Scan for the cell matching the given text and deliver its (x, y) coordinate at center. 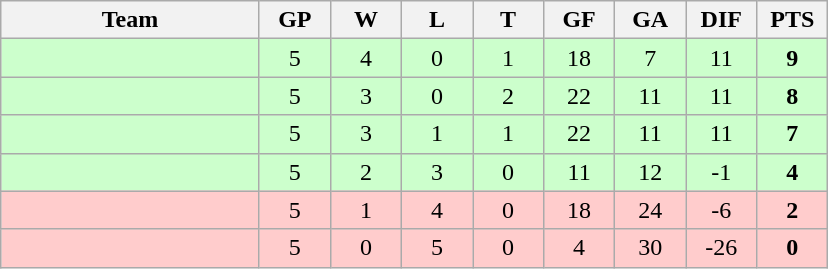
9 (792, 58)
DIF (722, 20)
24 (650, 210)
W (366, 20)
30 (650, 248)
GF (580, 20)
GA (650, 20)
L (436, 20)
8 (792, 96)
-6 (722, 210)
Team (130, 20)
12 (650, 172)
PTS (792, 20)
-26 (722, 248)
GP (294, 20)
-1 (722, 172)
T (508, 20)
